For the text-containing cell, return its midpoint in (x, y) coordinate format. 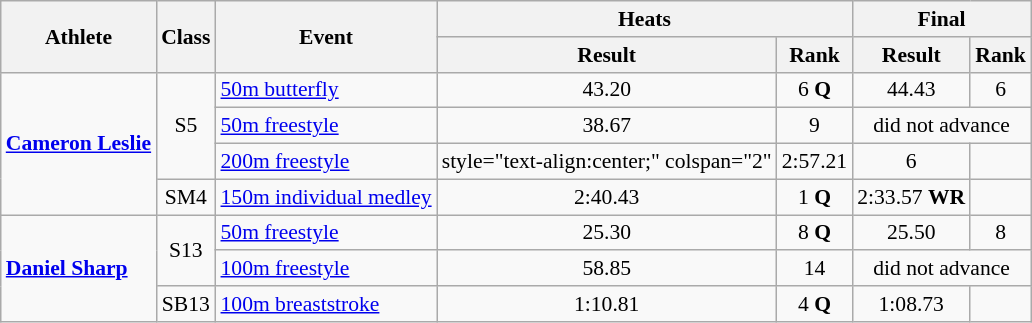
Heats (645, 19)
9 (814, 126)
8 (1000, 233)
100m breaststroke (326, 304)
Final (942, 19)
25.50 (911, 233)
Event (326, 36)
Athlete (78, 36)
SM4 (186, 197)
58.85 (607, 269)
S5 (186, 126)
14 (814, 269)
SB13 (186, 304)
100m freestyle (326, 269)
style="text-align:center;" colspan="2" (607, 162)
2:40.43 (607, 197)
1:08.73 (911, 304)
200m freestyle (326, 162)
8 Q (814, 233)
38.67 (607, 126)
25.30 (607, 233)
Daniel Sharp (78, 268)
1 Q (814, 197)
1:10.81 (607, 304)
43.20 (607, 90)
4 Q (814, 304)
Cameron Leslie (78, 143)
44.43 (911, 90)
150m individual medley (326, 197)
6 Q (814, 90)
Class (186, 36)
S13 (186, 250)
2:33.57 WR (911, 197)
2:57.21 (814, 162)
50m butterfly (326, 90)
